Return (X, Y) of the center of cell containing provided text 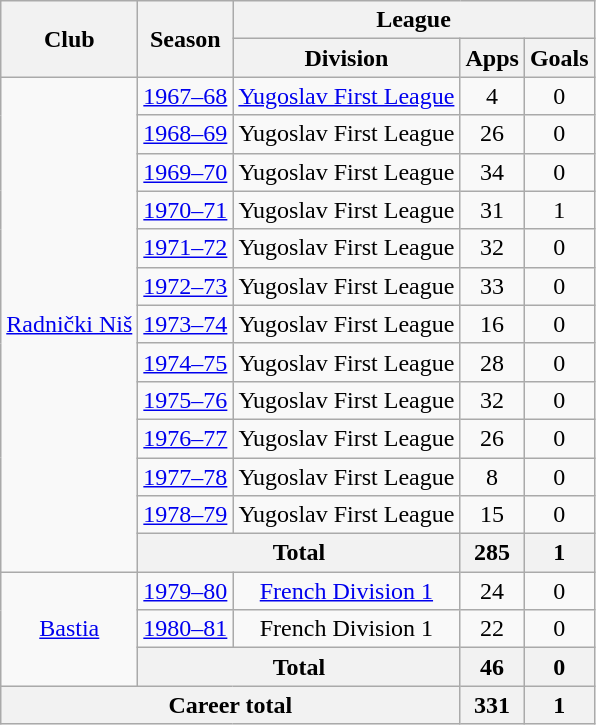
1975–76 (186, 400)
22 (492, 629)
Division (346, 58)
Career total (230, 705)
15 (492, 515)
33 (492, 286)
Season (186, 39)
Goals (559, 58)
34 (492, 172)
1970–71 (186, 210)
24 (492, 591)
League (414, 20)
1973–74 (186, 324)
1978–79 (186, 515)
1977–78 (186, 477)
46 (492, 667)
1967–68 (186, 96)
Radnički Niš (70, 324)
31 (492, 210)
Club (70, 39)
331 (492, 705)
Bastia (70, 629)
4 (492, 96)
1968–69 (186, 134)
1972–73 (186, 286)
Apps (492, 58)
1980–81 (186, 629)
16 (492, 324)
1979–80 (186, 591)
1971–72 (186, 248)
1976–77 (186, 438)
8 (492, 477)
285 (492, 553)
1974–75 (186, 362)
28 (492, 362)
1969–70 (186, 172)
